Find where the given text appears and provide that cell's center as [X, Y] coordinate. 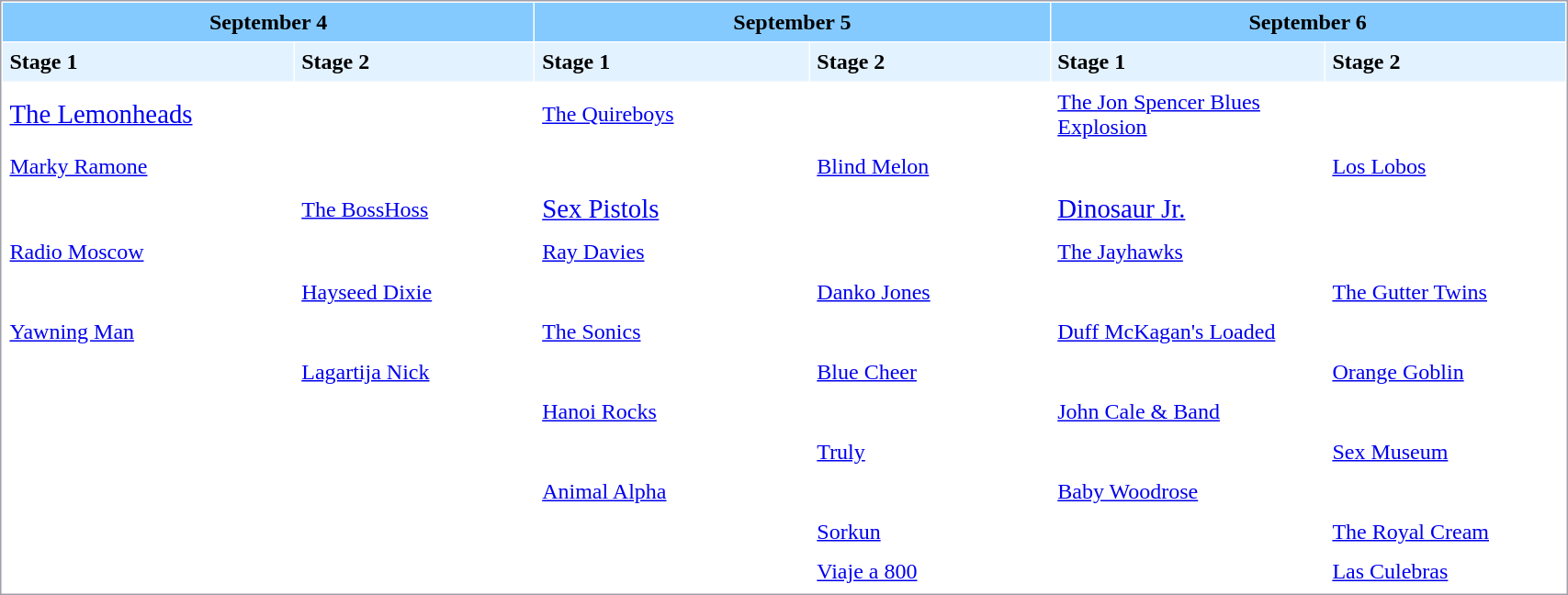
Hanoi Rocks [672, 412]
Baby Woodrose [1188, 491]
The Sonics [672, 331]
Truly [930, 452]
Los Lobos [1446, 166]
Ray Davies [672, 253]
John Cale & Band [1188, 412]
The Gutter Twins [1446, 292]
The BossHoss [414, 209]
Sex Pistols [672, 209]
Animal Alpha [672, 491]
Duff McKagan's Loaded [1188, 331]
Sex Museum [1446, 452]
Sorkun [930, 532]
Las Culebras [1446, 572]
September 5 [793, 22]
Blue Cheer [930, 372]
The Royal Cream [1446, 532]
The Jon Spencer Blues Explosion [1188, 114]
The Lemonheads [148, 114]
The Quireboys [672, 114]
Viaje a 800 [930, 572]
The Jayhawks [1188, 253]
Dinosaur Jr. [1188, 209]
Blind Melon [930, 166]
Yawning Man [148, 331]
Marky Ramone [148, 166]
Hayseed Dixie [414, 292]
Danko Jones [930, 292]
Lagartija Nick [414, 372]
Radio Moscow [148, 253]
September 4 [268, 22]
September 6 [1308, 22]
Orange Goblin [1446, 372]
